Find where the given text appears and provide that cell's center as [X, Y] coordinate. 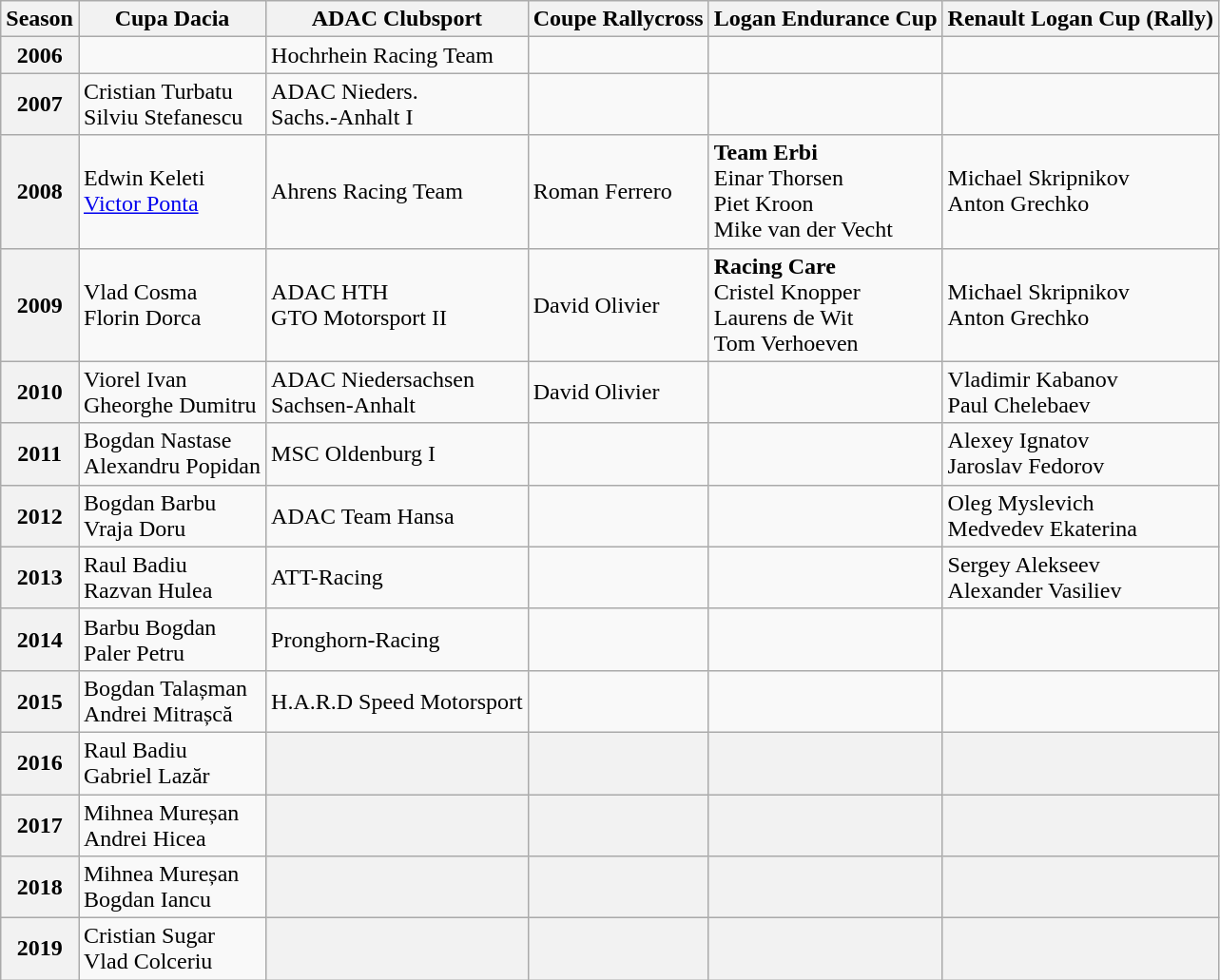
Logan Endurance Cup [825, 19]
Edwin Keleti Victor Ponta [171, 192]
2016 [40, 762]
2006 [40, 55]
Bogdan Barbu Vraja Doru [171, 515]
2019 [40, 949]
Viorel Ivan Gheorghe Dumitru [171, 392]
Pronghorn-Racing [397, 639]
ADAC Nieders. Sachs.-Anhalt I [397, 105]
Hochrhein Racing Team [397, 55]
ADAC Niedersachsen Sachsen-Anhalt [397, 392]
2017 [40, 825]
Ahrens Racing Team [397, 192]
Oleg Myslevich Medvedev Ekaterina [1080, 515]
ATT-Racing [397, 578]
Mihnea Mureșan Bogdan Iancu [171, 888]
ADAC HTH GTO Motorsport II [397, 304]
Roman Ferrero [618, 192]
Season [40, 19]
2014 [40, 639]
Renault Logan Cup (Rally) [1080, 19]
Mihnea Mureșan Andrei Hicea [171, 825]
2015 [40, 701]
MSC Oldenburg I [397, 454]
Raul Badiu Gabriel Lazăr [171, 762]
H.A.R.D Speed Motorsport [397, 701]
Cristian Sugar Vlad Colceriu [171, 949]
2008 [40, 192]
Alexey Ignatov Jaroslav Fedorov [1080, 454]
2018 [40, 888]
ADAC Team Hansa [397, 515]
Bogdan Talașman Andrei Mitrașcă [171, 701]
Vladimir Kabanov Paul Chelebaev [1080, 392]
Barbu Bogdan Paler Petru [171, 639]
Cristian Turbatu Silviu Stefanescu [171, 105]
Vlad Cosma Florin Dorca [171, 304]
Racing Care Cristel Knopper Laurens de Wit Tom Verhoeven [825, 304]
Bogdan Nastase Alexandru Popidan [171, 454]
2013 [40, 578]
Raul Badiu Razvan Hulea [171, 578]
Cupa Dacia [171, 19]
Team Erbi Einar Thorsen Piet Kroon Mike van der Vecht [825, 192]
2009 [40, 304]
2012 [40, 515]
Sergey Alekseev Alexander Vasiliev [1080, 578]
ADAC Clubsport [397, 19]
2011 [40, 454]
2010 [40, 392]
2007 [40, 105]
Coupe Rallycross [618, 19]
